Find where the given text appears and provide that cell's center as [X, Y] coordinate. 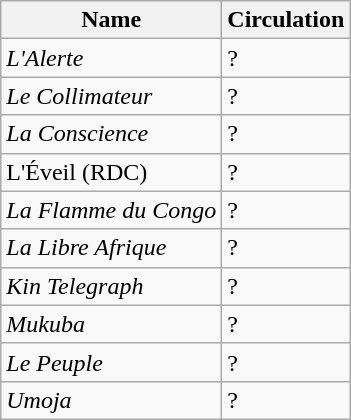
La Libre Afrique [112, 248]
Mukuba [112, 324]
La Flamme du Congo [112, 210]
L'Éveil (RDC) [112, 172]
Circulation [286, 20]
Kin Telegraph [112, 286]
Name [112, 20]
Umoja [112, 400]
Le Collimateur [112, 96]
Le Peuple [112, 362]
L'Alerte [112, 58]
La Conscience [112, 134]
